Detect which cell encompasses the target text, then output its [X, Y] center coordinate. 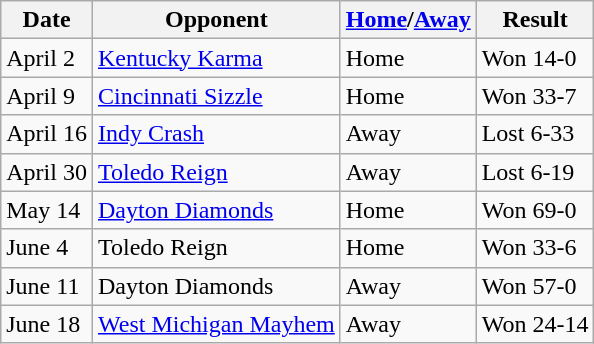
April 2 [47, 58]
Indy Crash [216, 134]
April 16 [47, 134]
Cincinnati Sizzle [216, 96]
Won 57-0 [535, 286]
May 14 [47, 210]
Won 24-14 [535, 324]
Result [535, 20]
April 9 [47, 96]
Kentucky Karma [216, 58]
April 30 [47, 172]
Opponent [216, 20]
Lost 6-33 [535, 134]
Won 33-7 [535, 96]
Date [47, 20]
West Michigan Mayhem [216, 324]
Won 33-6 [535, 248]
June 18 [47, 324]
Home/Away [408, 20]
June 11 [47, 286]
Won 69-0 [535, 210]
June 4 [47, 248]
Won 14-0 [535, 58]
Lost 6-19 [535, 172]
